Return [x, y] of the center of cell containing provided text 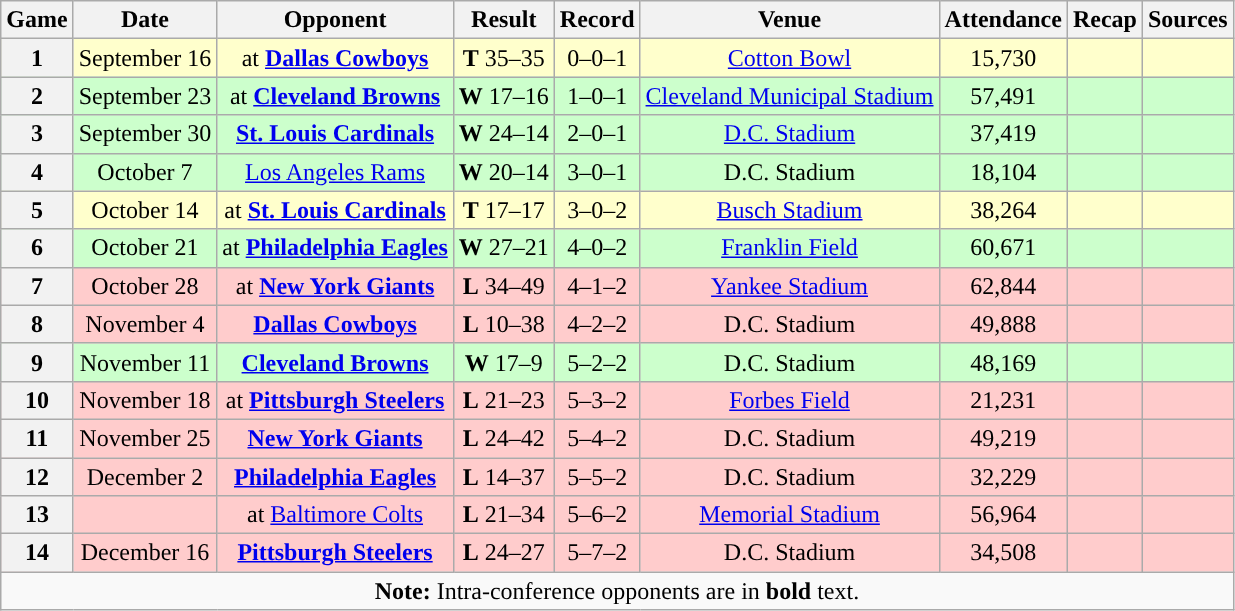
34,508 [1003, 553]
at Philadelphia Eagles [335, 248]
37,419 [1003, 134]
at Baltimore Colts [335, 515]
21,231 [1003, 400]
6 [37, 248]
57,491 [1003, 96]
1 [37, 58]
Venue [790, 20]
W 20–14 [504, 172]
5 [37, 210]
5–2–2 [597, 362]
October 7 [145, 172]
W 24–14 [504, 134]
10 [37, 400]
49,219 [1003, 438]
60,671 [1003, 248]
October 28 [145, 286]
Cleveland Browns [335, 362]
15,730 [1003, 58]
December 16 [145, 553]
W 17–16 [504, 96]
September 30 [145, 134]
Recap [1104, 20]
Attendance [1003, 20]
2–0–1 [597, 134]
3 [37, 134]
L 21–34 [504, 515]
at Cleveland Browns [335, 96]
5–5–2 [597, 477]
New York Giants [335, 438]
L 14–37 [504, 477]
Cotton Bowl [790, 58]
Game [37, 20]
Los Angeles Rams [335, 172]
12 [37, 477]
Result [504, 20]
5–4–2 [597, 438]
November 4 [145, 324]
September 23 [145, 96]
L 10–38 [504, 324]
Yankee Stadium [790, 286]
October 14 [145, 210]
49,888 [1003, 324]
2 [37, 96]
St. Louis Cardinals [335, 134]
November 18 [145, 400]
Note: Intra-conference opponents are in bold text. [617, 591]
13 [37, 515]
5–7–2 [597, 553]
Philadelphia Eagles [335, 477]
14 [37, 553]
Franklin Field [790, 248]
56,964 [1003, 515]
W 17–9 [504, 362]
November 25 [145, 438]
9 [37, 362]
Cleveland Municipal Stadium [790, 96]
48,169 [1003, 362]
November 11 [145, 362]
4–1–2 [597, 286]
62,844 [1003, 286]
Opponent [335, 20]
September 16 [145, 58]
T 35–35 [504, 58]
0–0–1 [597, 58]
L 24–27 [504, 553]
Forbes Field [790, 400]
Dallas Cowboys [335, 324]
at St. Louis Cardinals [335, 210]
4 [37, 172]
3–0–2 [597, 210]
Sources [1188, 20]
Busch Stadium [790, 210]
3–0–1 [597, 172]
18,104 [1003, 172]
32,229 [1003, 477]
T 17–17 [504, 210]
at Pittsburgh Steelers [335, 400]
L 24–42 [504, 438]
October 21 [145, 248]
Record [597, 20]
L 21–23 [504, 400]
1–0–1 [597, 96]
at Dallas Cowboys [335, 58]
Pittsburgh Steelers [335, 553]
5–3–2 [597, 400]
Date [145, 20]
December 2 [145, 477]
4–2–2 [597, 324]
7 [37, 286]
11 [37, 438]
8 [37, 324]
Memorial Stadium [790, 515]
L 34–49 [504, 286]
38,264 [1003, 210]
5–6–2 [597, 515]
4–0–2 [597, 248]
at New York Giants [335, 286]
W 27–21 [504, 248]
